For the text-containing cell, return its midpoint in (X, Y) coordinate format. 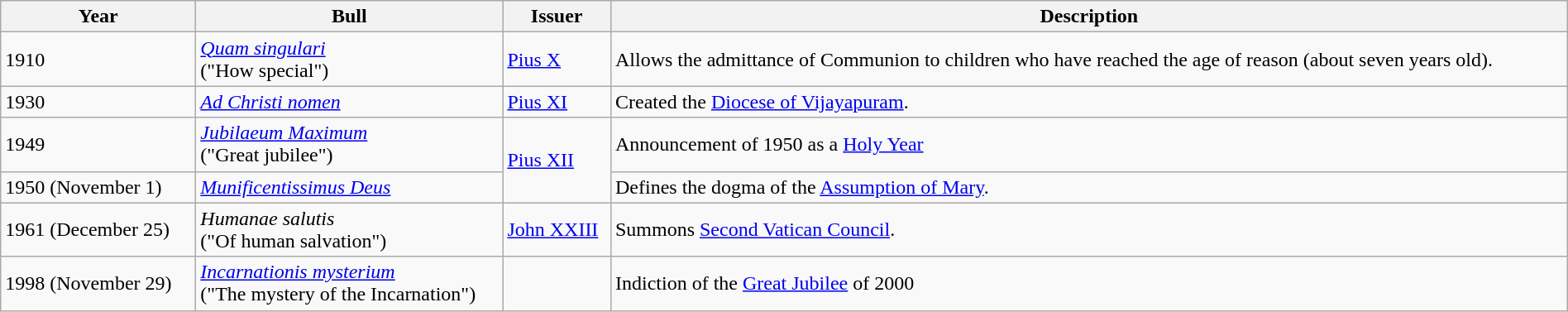
Pius XII (557, 161)
Incarnationis mysterium("The mystery of the Incarnation") (349, 283)
1950 (November 1) (98, 187)
Issuer (557, 17)
Ad Christi nomen (349, 102)
Pius XI (557, 102)
Created the Diocese of Vijayapuram. (1088, 102)
Pius X (557, 60)
Summons Second Vatican Council. (1088, 230)
Bull (349, 17)
Jubilaeum Maximum("Great jubilee") (349, 144)
1949 (98, 144)
1961 (December 25) (98, 230)
Indiction of the Great Jubilee of 2000 (1088, 283)
Munificentissimus Deus (349, 187)
Announcement of 1950 as a Holy Year (1088, 144)
John XXIII (557, 230)
Quam singulari("How special") (349, 60)
Description (1088, 17)
Year (98, 17)
1910 (98, 60)
1930 (98, 102)
Defines the dogma of the Assumption of Mary. (1088, 187)
1998 (November 29) (98, 283)
Humanae salutis("Of human salvation") (349, 230)
Allows the admittance of Communion to children who have reached the age of reason (about seven years old). (1088, 60)
